Output the (x, y) coordinate of the center of the cell containing the given text.  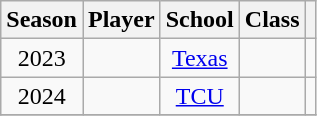
Season (42, 20)
2023 (42, 58)
TCU (200, 96)
2024 (42, 96)
Class (272, 20)
Texas (200, 58)
Player (121, 20)
School (200, 20)
